Scan for the cell matching the given text and deliver its [x, y] coordinate at center. 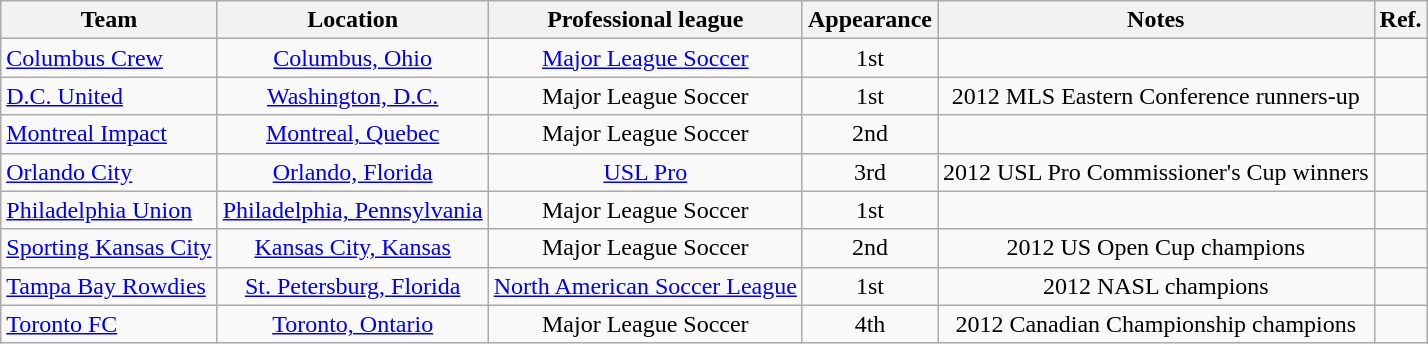
Orlando, Florida [352, 172]
St. Petersburg, Florida [352, 286]
Orlando City [109, 172]
Notes [1156, 20]
Toronto, Ontario [352, 324]
3rd [870, 172]
Tampa Bay Rowdies [109, 286]
Columbus, Ohio [352, 58]
Professional league [645, 20]
Montreal Impact [109, 134]
2012 MLS Eastern Conference runners-up [1156, 96]
2012 Canadian Championship champions [1156, 324]
Toronto FC [109, 324]
D.C. United [109, 96]
Philadelphia, Pennsylvania [352, 210]
Kansas City, Kansas [352, 248]
Location [352, 20]
Washington, D.C. [352, 96]
2012 NASL champions [1156, 286]
USL Pro [645, 172]
Team [109, 20]
Columbus Crew [109, 58]
4th [870, 324]
Sporting Kansas City [109, 248]
Montreal, Quebec [352, 134]
Philadelphia Union [109, 210]
North American Soccer League [645, 286]
Appearance [870, 20]
2012 US Open Cup champions [1156, 248]
2012 USL Pro Commissioner's Cup winners [1156, 172]
Ref. [1400, 20]
